Scan for the cell matching the given text and deliver its [X, Y] coordinate at center. 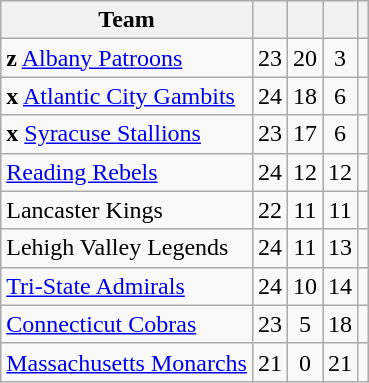
14 [340, 286]
x Syracuse Stallions [127, 134]
17 [306, 134]
10 [306, 286]
0 [306, 362]
5 [306, 324]
3 [340, 58]
Tri-State Admirals [127, 286]
Reading Rebels [127, 172]
Connecticut Cobras [127, 324]
x Atlantic City Gambits [127, 96]
Team [127, 20]
22 [270, 210]
Lehigh Valley Legends [127, 248]
Lancaster Kings [127, 210]
20 [306, 58]
13 [340, 248]
z Albany Patroons [127, 58]
Massachusetts Monarchs [127, 362]
